From the cell containing the given text, extract its center point as [x, y] coordinate. 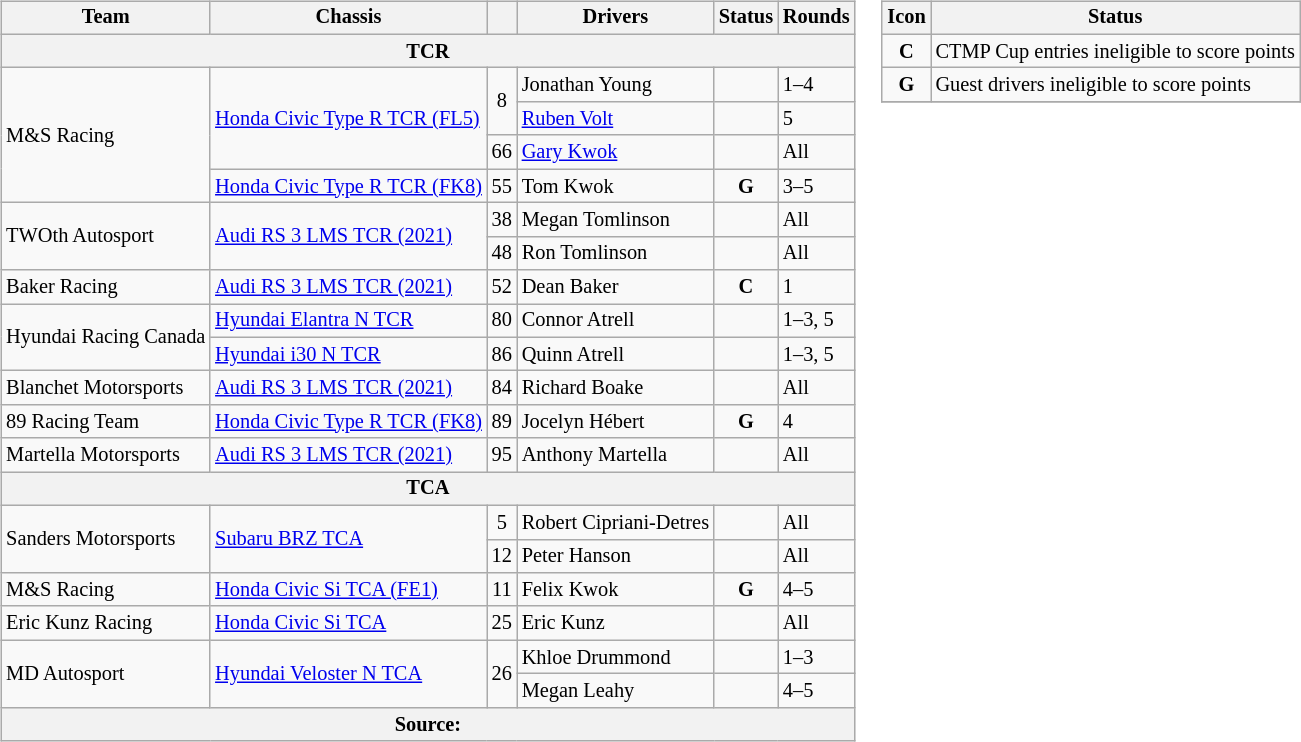
48 [502, 253]
11 [502, 590]
Eric Kunz Racing [106, 623]
CTMP Cup entries ineligible to score points [1116, 51]
Hyundai i30 N TCR [348, 354]
Icon [906, 18]
TWOth Autosport [106, 236]
Hyundai Veloster N TCA [348, 674]
Felix Kwok [616, 590]
Jocelyn Hébert [616, 422]
Honda Civic Type R TCR (FL5) [348, 118]
55 [502, 186]
Megan Leahy [616, 691]
Anthony Martella [616, 455]
89 [502, 422]
26 [502, 674]
Ron Tomlinson [616, 253]
Quinn Atrell [616, 354]
1–4 [816, 85]
Dean Baker [616, 287]
Honda Civic Si TCA [348, 623]
Robert Cipriani-Detres [616, 522]
Tom Kwok [616, 186]
8 [502, 102]
Megan Tomlinson [616, 220]
Jonathan Young [616, 85]
12 [502, 556]
Guest drivers ineligible to score points [1116, 85]
95 [502, 455]
TCR [428, 51]
Rounds [816, 18]
Source: [428, 724]
1 [816, 287]
Khloe Drummond [616, 657]
80 [502, 321]
Hyundai Racing Canada [106, 338]
Martella Motorsports [106, 455]
52 [502, 287]
25 [502, 623]
Baker Racing [106, 287]
Gary Kwok [616, 152]
Eric Kunz [616, 623]
89 Racing Team [106, 422]
Subaru BRZ TCA [348, 538]
Richard Boake [616, 388]
4 [816, 422]
86 [502, 354]
Chassis [348, 18]
Team [106, 18]
38 [502, 220]
Hyundai Elantra N TCR [348, 321]
Sanders Motorsports [106, 538]
Drivers [616, 18]
3–5 [816, 186]
Ruben Volt [616, 119]
Honda Civic Si TCA (FE1) [348, 590]
84 [502, 388]
MD Autosport [106, 674]
Blanchet Motorsports [106, 388]
Peter Hanson [616, 556]
66 [502, 152]
Connor Atrell [616, 321]
1–3 [816, 657]
TCA [428, 489]
